For the text-containing cell, return its midpoint in (X, Y) coordinate format. 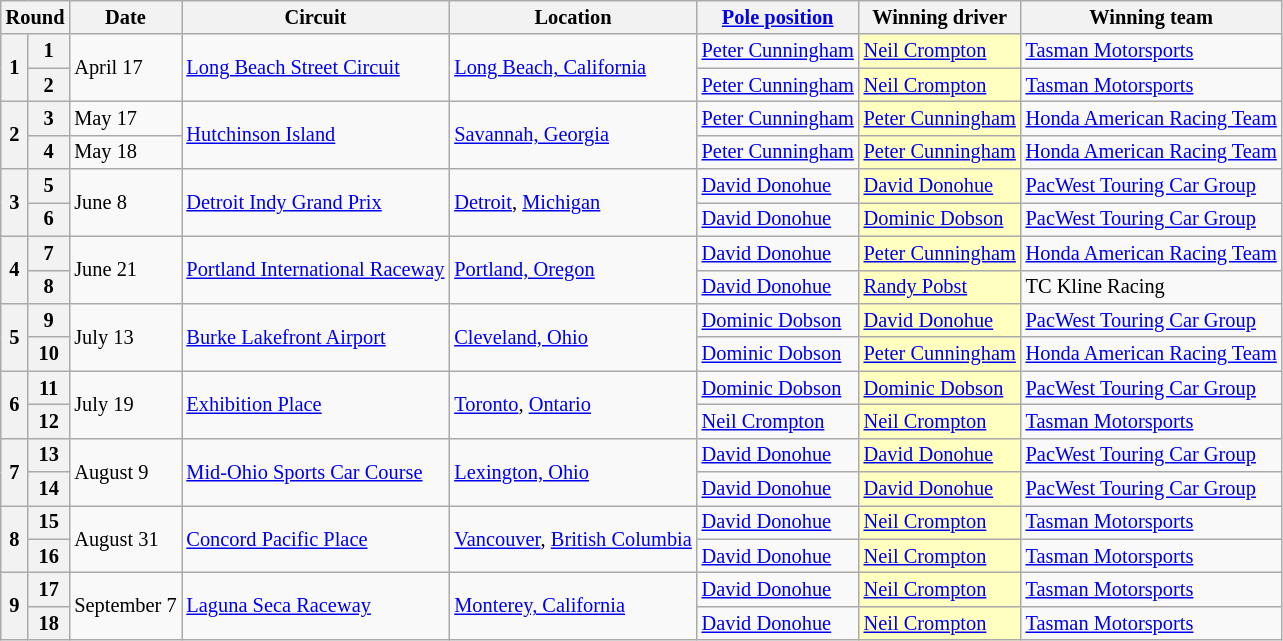
Portland, Oregon (572, 270)
Burke Lakefront Airport (316, 336)
Winning team (1152, 17)
Vancouver, British Columbia (572, 538)
Long Beach Street Circuit (316, 68)
Winning driver (940, 17)
Portland International Raceway (316, 270)
May 17 (125, 118)
July 13 (125, 336)
August 9 (125, 472)
10 (48, 354)
Mid-Ohio Sports Car Course (316, 472)
Detroit, Michigan (572, 202)
Detroit Indy Grand Prix (316, 202)
Long Beach, California (572, 68)
April 17 (125, 68)
September 7 (125, 606)
16 (48, 556)
Randy Pobst (940, 287)
Cleveland, Ohio (572, 336)
May 18 (125, 152)
14 (48, 489)
Toronto, Ontario (572, 404)
Date (125, 17)
15 (48, 522)
Pole position (778, 17)
17 (48, 589)
Location (572, 17)
Circuit (316, 17)
TC Kline Racing (1152, 287)
Exhibition Place (316, 404)
18 (48, 623)
Hutchinson Island (316, 134)
Concord Pacific Place (316, 538)
Savannah, Georgia (572, 134)
11 (48, 388)
Monterey, California (572, 606)
June 21 (125, 270)
Round (36, 17)
June 8 (125, 202)
13 (48, 455)
July 19 (125, 404)
Laguna Seca Raceway (316, 606)
12 (48, 421)
August 31 (125, 538)
Lexington, Ohio (572, 472)
